Scan for the cell matching the given text and deliver its [x, y] coordinate at center. 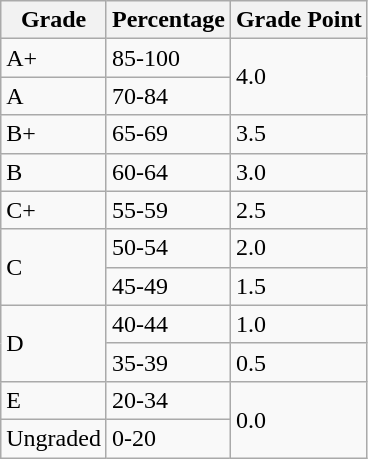
65-69 [168, 134]
2.5 [298, 210]
0.5 [298, 362]
0-20 [168, 438]
1.5 [298, 286]
D [54, 343]
Grade Point [298, 20]
A [54, 96]
A+ [54, 58]
C [54, 267]
3.5 [298, 134]
Ungraded [54, 438]
E [54, 400]
B+ [54, 134]
Percentage [168, 20]
20-34 [168, 400]
Grade [54, 20]
85-100 [168, 58]
3.0 [298, 172]
0.0 [298, 419]
1.0 [298, 324]
40-44 [168, 324]
60-64 [168, 172]
B [54, 172]
50-54 [168, 248]
C+ [54, 210]
70-84 [168, 96]
4.0 [298, 77]
45-49 [168, 286]
55-59 [168, 210]
2.0 [298, 248]
35-39 [168, 362]
